Determine the (X, Y) coordinate at the center of the cell enclosing the given text.  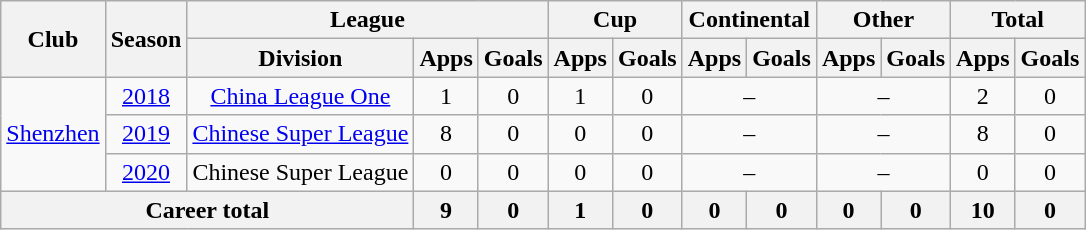
2020 (146, 172)
Cup (615, 20)
Career total (208, 210)
Other (883, 20)
Shenzhen (53, 134)
2019 (146, 134)
9 (446, 210)
Continental (749, 20)
2 (983, 96)
China League One (300, 96)
League (368, 20)
Total (1018, 20)
Club (53, 39)
Division (300, 58)
2018 (146, 96)
10 (983, 210)
Season (146, 39)
